Identify which cell holds the provided text, then report its [x, y] central coordinate. 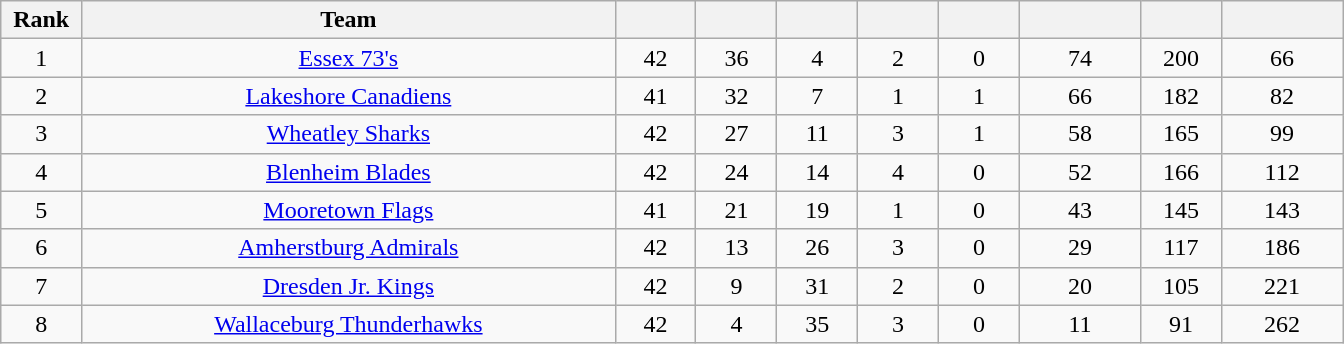
6 [42, 248]
Blenheim Blades [349, 172]
182 [1182, 96]
165 [1182, 134]
200 [1182, 58]
52 [1080, 172]
58 [1080, 134]
35 [818, 324]
9 [736, 286]
74 [1080, 58]
Essex 73's [349, 58]
Lakeshore Canadiens [349, 96]
31 [818, 286]
221 [1282, 286]
Wheatley Sharks [349, 134]
20 [1080, 286]
36 [736, 58]
Rank [42, 20]
14 [818, 172]
105 [1182, 286]
21 [736, 210]
82 [1282, 96]
186 [1282, 248]
8 [42, 324]
Dresden Jr. Kings [349, 286]
91 [1182, 324]
5 [42, 210]
166 [1182, 172]
145 [1182, 210]
143 [1282, 210]
262 [1282, 324]
13 [736, 248]
99 [1282, 134]
26 [818, 248]
112 [1282, 172]
24 [736, 172]
43 [1080, 210]
Wallaceburg Thunderhawks [349, 324]
29 [1080, 248]
19 [818, 210]
27 [736, 134]
Team [349, 20]
Mooretown Flags [349, 210]
Amherstburg Admirals [349, 248]
117 [1182, 248]
32 [736, 96]
